Scan for the cell matching the given text and deliver its [x, y] coordinate at center. 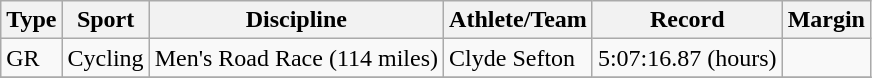
Cycling [106, 58]
Discipline [296, 20]
5:07:16.87 (hours) [687, 58]
Men's Road Race (114 miles) [296, 58]
Athlete/Team [518, 20]
GR [32, 58]
Margin [826, 20]
Record [687, 20]
Type [32, 20]
Clyde Sefton [518, 58]
Sport [106, 20]
